Scan for the cell matching the given text and deliver its (x, y) coordinate at center. 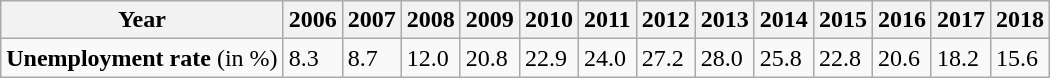
2018 (1020, 20)
28.0 (724, 58)
25.8 (784, 58)
24.0 (607, 58)
27.2 (666, 58)
20.8 (490, 58)
22.9 (548, 58)
2015 (842, 20)
2010 (548, 20)
20.6 (902, 58)
2014 (784, 20)
2016 (902, 20)
22.8 (842, 58)
12.0 (430, 58)
2013 (724, 20)
2011 (607, 20)
2008 (430, 20)
2017 (960, 20)
Unemployment rate (in %) (142, 58)
8.3 (312, 58)
2009 (490, 20)
2007 (372, 20)
2012 (666, 20)
Year (142, 20)
8.7 (372, 58)
18.2 (960, 58)
15.6 (1020, 58)
2006 (312, 20)
